Output the (X, Y) coordinate of the center of the cell containing the given text.  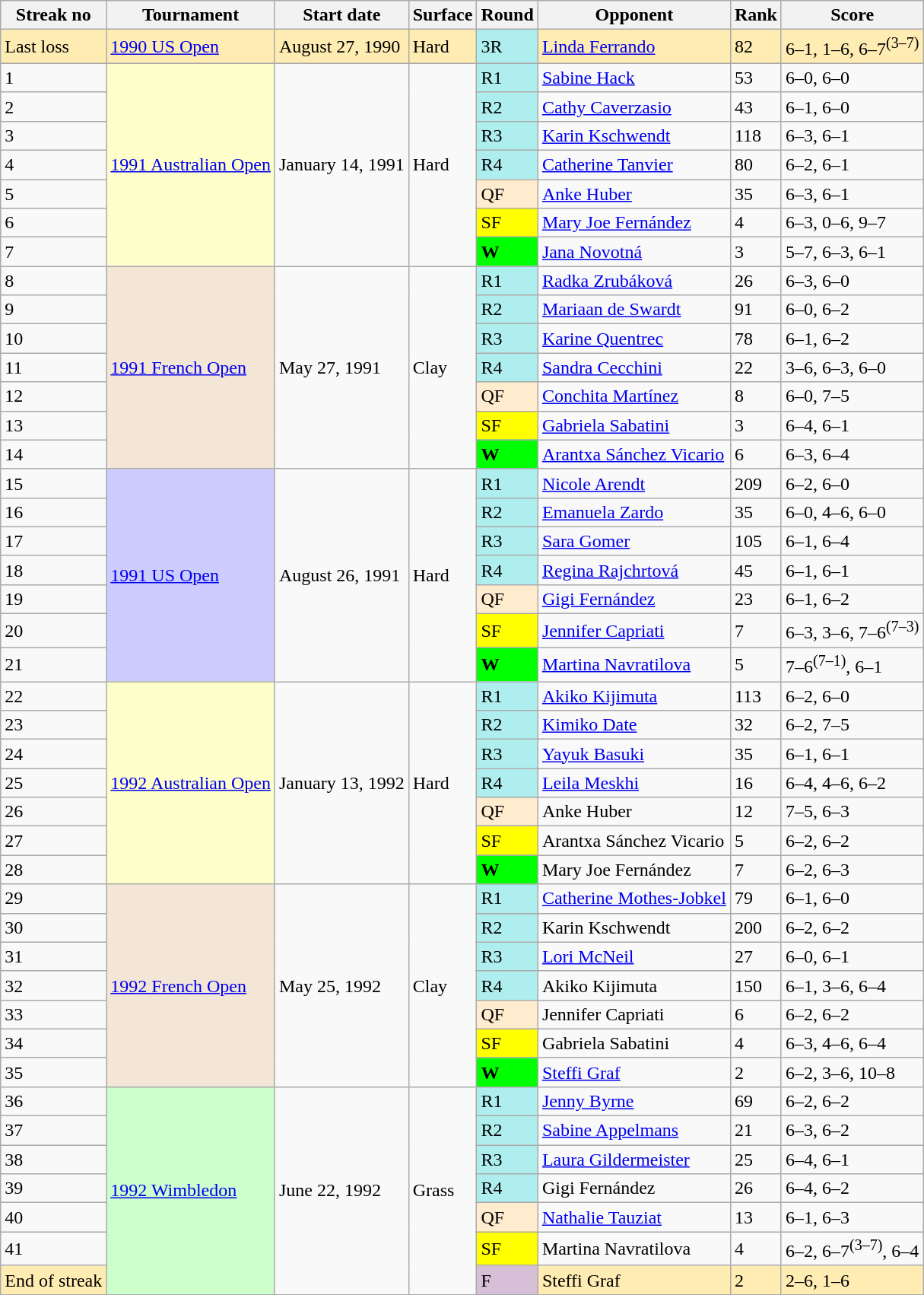
Catherine Tanvier (634, 165)
6–0, 7–5 (852, 396)
Sara Gomer (634, 541)
6–3, 6–2 (852, 1131)
82 (756, 47)
37 (53, 1131)
7–5, 6–3 (852, 812)
1992 Wimbledon (191, 1192)
80 (756, 165)
34 (53, 1043)
Last loss (53, 47)
6–3, 0–6, 9–7 (852, 223)
Sandra Cecchini (634, 367)
May 25, 1992 (341, 985)
Round (507, 15)
Nathalie Tauziat (634, 1217)
6–4, 6–2 (852, 1188)
6–2, 3–6, 10–8 (852, 1072)
1991 French Open (191, 367)
January 14, 1991 (341, 164)
Yayuk Basuki (634, 754)
Leila Meskhi (634, 783)
19 (53, 599)
August 27, 1990 (341, 47)
1992 Australian Open (191, 783)
40 (53, 1217)
5–7, 6–3, 6–1 (852, 252)
69 (756, 1102)
Sabine Hack (634, 78)
11 (53, 367)
6–0, 6–0 (852, 78)
43 (756, 107)
53 (756, 78)
Kimiko Date (634, 725)
6–3, 4–6, 6–4 (852, 1043)
Sabine Appelmans (634, 1131)
6–2, 6–7(3–7), 6–4 (852, 1249)
29 (53, 899)
Linda Ferrando (634, 47)
17 (53, 541)
6–2, 6–3 (852, 870)
78 (756, 339)
7–6(7–1), 6–1 (852, 665)
33 (53, 1014)
Tournament (191, 15)
1991 US Open (191, 575)
F (507, 1280)
Regina Rajchrtová (634, 570)
End of streak (53, 1280)
15 (53, 483)
31 (53, 956)
10 (53, 339)
18 (53, 570)
6–4, 4–6, 6–2 (852, 783)
Lori McNeil (634, 956)
91 (756, 310)
209 (756, 483)
118 (756, 135)
9 (53, 310)
1990 US Open (191, 47)
January 13, 1992 (341, 783)
6–0, 4–6, 6–0 (852, 512)
6–2, 7–5 (852, 725)
200 (756, 928)
Laura Gildermeister (634, 1160)
38 (53, 1160)
May 27, 1991 (341, 367)
1991 Australian Open (191, 164)
6–1, 6–4 (852, 541)
36 (53, 1102)
6–1, 1–6, 6–7(3–7) (852, 47)
Score (852, 15)
14 (53, 454)
6–0, 6–1 (852, 956)
Radka Zrubáková (634, 281)
2–6, 1–6 (852, 1280)
45 (756, 570)
28 (53, 870)
Streak no (53, 15)
79 (756, 899)
24 (53, 754)
20 (53, 632)
Start date (341, 15)
Cathy Caverzasio (634, 107)
Surface (443, 15)
6–2, 6–1 (852, 165)
Catherine Mothes-Jobkel (634, 899)
30 (53, 928)
Jana Novotná (634, 252)
6–0, 6–2 (852, 310)
Jenny Byrne (634, 1102)
105 (756, 541)
Emanuela Zardo (634, 512)
Nicole Arendt (634, 483)
6–3, 6–0 (852, 281)
Opponent (634, 15)
3–6, 6–3, 6–0 (852, 367)
3R (507, 47)
Karine Quentrec (634, 339)
41 (53, 1249)
39 (53, 1188)
Grass (443, 1192)
6–3, 6–4 (852, 454)
6–1, 3–6, 6–4 (852, 985)
113 (756, 696)
150 (756, 985)
Conchita Martínez (634, 396)
Rank (756, 15)
Mariaan de Swardt (634, 310)
August 26, 1991 (341, 575)
1 (53, 78)
6–1, 6–3 (852, 1217)
1992 French Open (191, 985)
June 22, 1992 (341, 1192)
6–3, 3–6, 7–6(7–3) (852, 632)
